Search for the cell housing the specified text and yield its [x, y] center coordinate. 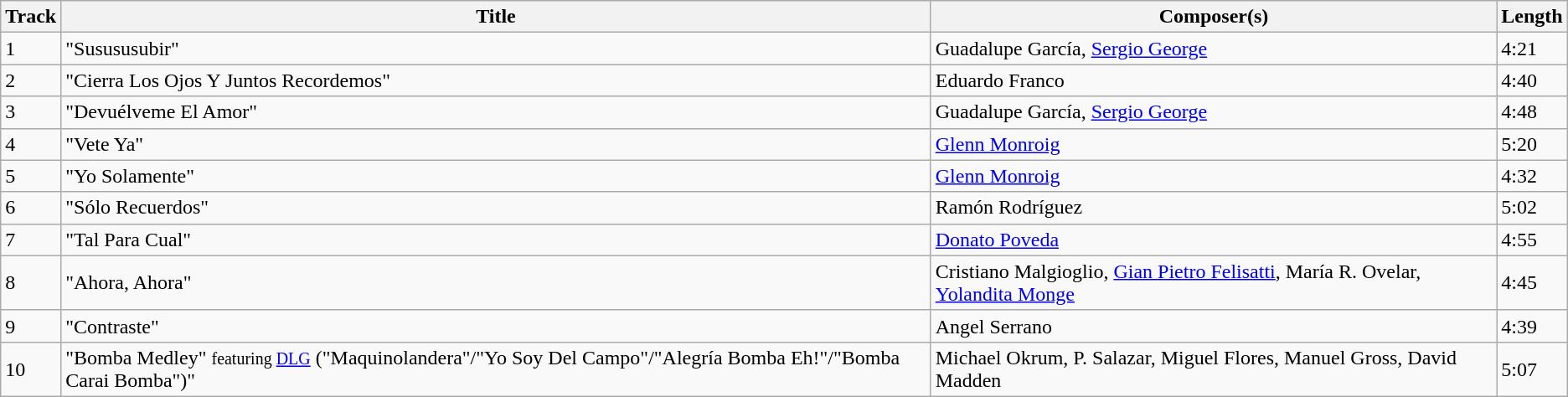
"Cierra Los Ojos Y Juntos Recordemos" [496, 80]
"Yo Solamente" [496, 176]
4 [31, 144]
5:07 [1532, 369]
Length [1532, 17]
Cristiano Malgioglio, Gian Pietro Felisatti, María R. Ovelar, Yolandita Monge [1214, 283]
5:02 [1532, 208]
Eduardo Franco [1214, 80]
"Susususubir" [496, 49]
7 [31, 240]
5:20 [1532, 144]
5 [31, 176]
Track [31, 17]
"Vete Ya" [496, 144]
4:40 [1532, 80]
1 [31, 49]
4:45 [1532, 283]
6 [31, 208]
Title [496, 17]
"Devuélveme El Amor" [496, 112]
10 [31, 369]
2 [31, 80]
4:55 [1532, 240]
Ramón Rodríguez [1214, 208]
"Tal Para Cual" [496, 240]
8 [31, 283]
Angel Serrano [1214, 326]
4:21 [1532, 49]
"Sólo Recuerdos" [496, 208]
4:39 [1532, 326]
4:32 [1532, 176]
Donato Poveda [1214, 240]
"Bomba Medley" featuring DLG ("Maquinolandera"/"Yo Soy Del Campo"/"Alegría Bomba Eh!"/"Bomba Carai Bomba")" [496, 369]
4:48 [1532, 112]
9 [31, 326]
"Ahora, Ahora" [496, 283]
Composer(s) [1214, 17]
"Contraste" [496, 326]
3 [31, 112]
Michael Okrum, P. Salazar, Miguel Flores, Manuel Gross, David Madden [1214, 369]
